Provide the [x, y] coordinate of the cell's center where the given text is located.  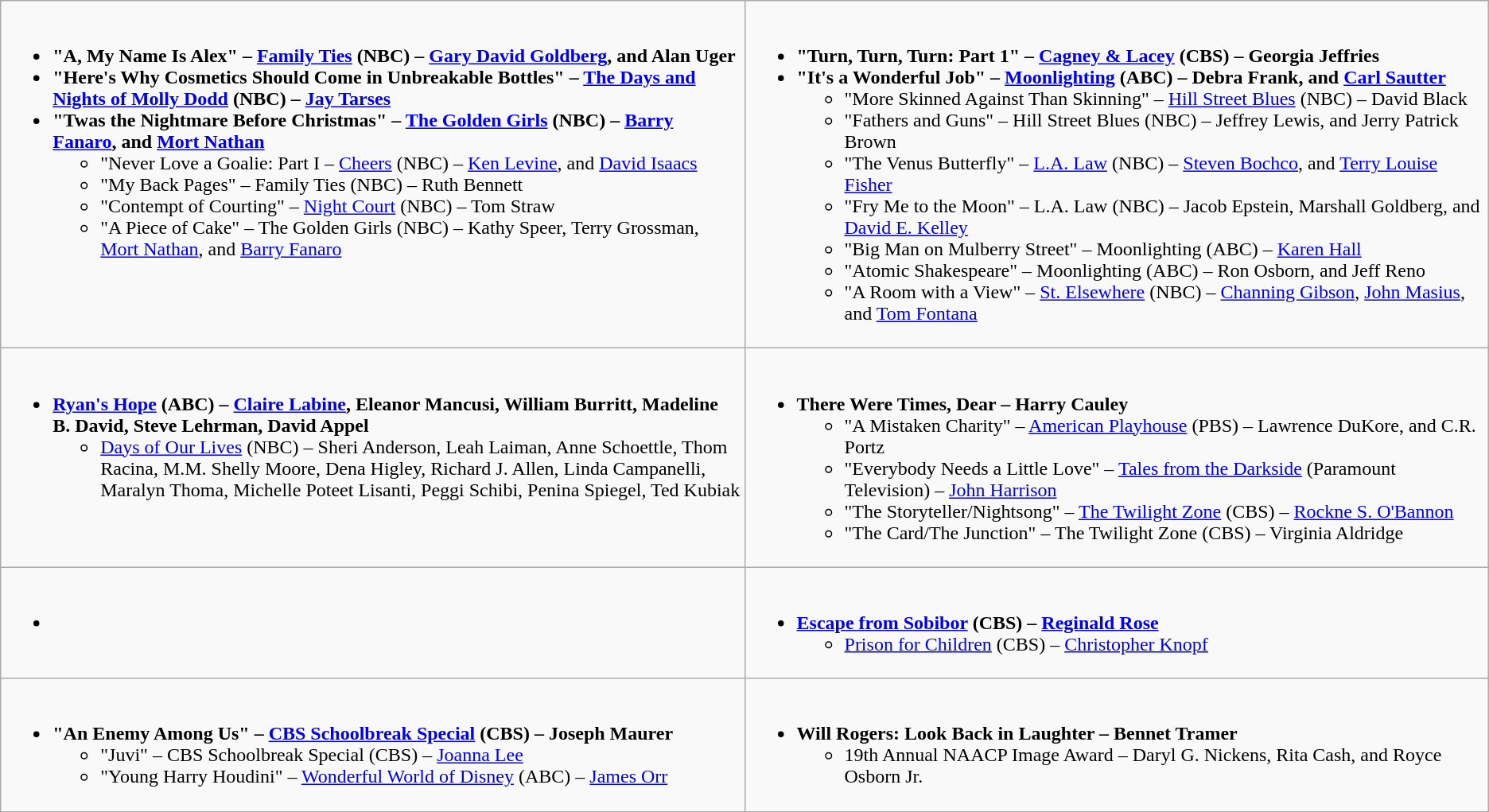
Will Rogers: Look Back in Laughter – Bennet Tramer19th Annual NAACP Image Award – Daryl G. Nickens, Rita Cash, and Royce Osborn Jr. [1117, 744]
Escape from Sobibor (CBS) – Reginald RosePrison for Children (CBS) – Christopher Knopf [1117, 623]
